Provide the (X, Y) coordinate of the cell's center where the given text is located.  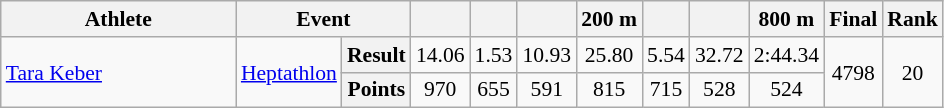
200 m (609, 19)
4798 (853, 72)
10.93 (546, 55)
5.54 (666, 55)
655 (494, 90)
14.06 (440, 55)
970 (440, 90)
1.53 (494, 55)
Final (853, 19)
20 (912, 72)
Points (376, 90)
Rank (912, 19)
Heptathlon (289, 72)
2:44.34 (786, 55)
524 (786, 90)
528 (720, 90)
815 (609, 90)
800 m (786, 19)
Athlete (118, 19)
25.80 (609, 55)
Tara Keber (118, 72)
715 (666, 90)
32.72 (720, 55)
Result (376, 55)
591 (546, 90)
Event (324, 19)
